Return [X, Y] of the center of cell containing provided text 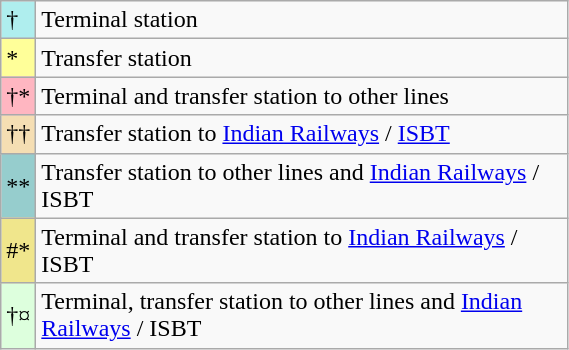
† [18, 20]
#* [18, 250]
Transfer station to Indian Railways / ISBT [302, 134]
Terminal and transfer station to other lines [302, 96]
†¤ [18, 316]
Terminal and transfer station to Indian Railways / ISBT [302, 250]
Transfer station to other lines and Indian Railways / ISBT [302, 186]
** [18, 186]
Terminal, transfer station to other lines and Indian Railways / ISBT [302, 316]
* [18, 58]
Terminal station [302, 20]
Transfer station [302, 58]
†† [18, 134]
†* [18, 96]
